Locate the cell with the specified text and output its [x, y] center coordinate. 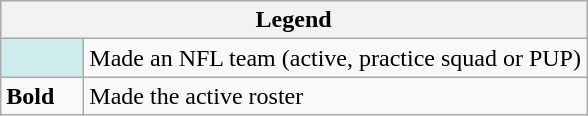
Bold [42, 96]
Made an NFL team (active, practice squad or PUP) [336, 58]
Legend [294, 20]
Made the active roster [336, 96]
